Extract the [x, y] coordinate from the center of the cell holding the provided text.  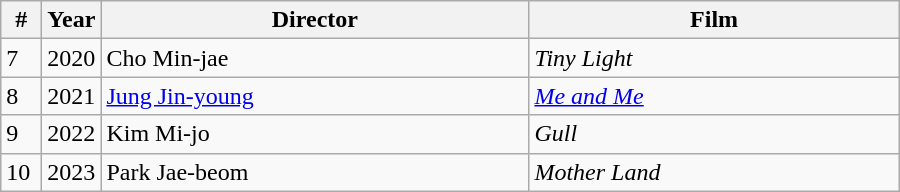
# [22, 20]
Gull [714, 134]
Park Jae-beom [315, 172]
2020 [72, 58]
Mother Land [714, 172]
Kim Mi-jo [315, 134]
Tiny Light [714, 58]
2021 [72, 96]
7 [22, 58]
2023 [72, 172]
8 [22, 96]
Director [315, 20]
9 [22, 134]
Film [714, 20]
Jung Jin-young [315, 96]
Year [72, 20]
2022 [72, 134]
Cho Min-jae [315, 58]
Me and Me [714, 96]
10 [22, 172]
